For the text-containing cell, return its midpoint in (x, y) coordinate format. 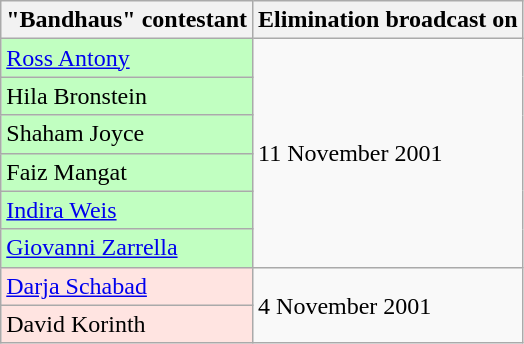
"Bandhaus" contestant (127, 20)
Giovanni Zarrella (127, 248)
Faiz Mangat (127, 172)
David Korinth (127, 324)
Elimination broadcast on (388, 20)
Hila Bronstein (127, 96)
Ross Antony (127, 58)
11 November 2001 (388, 153)
Indira Weis (127, 210)
4 November 2001 (388, 305)
Shaham Joyce (127, 134)
Darja Schabad (127, 286)
